Extract the [x, y] coordinate from the center of the cell holding the provided text.  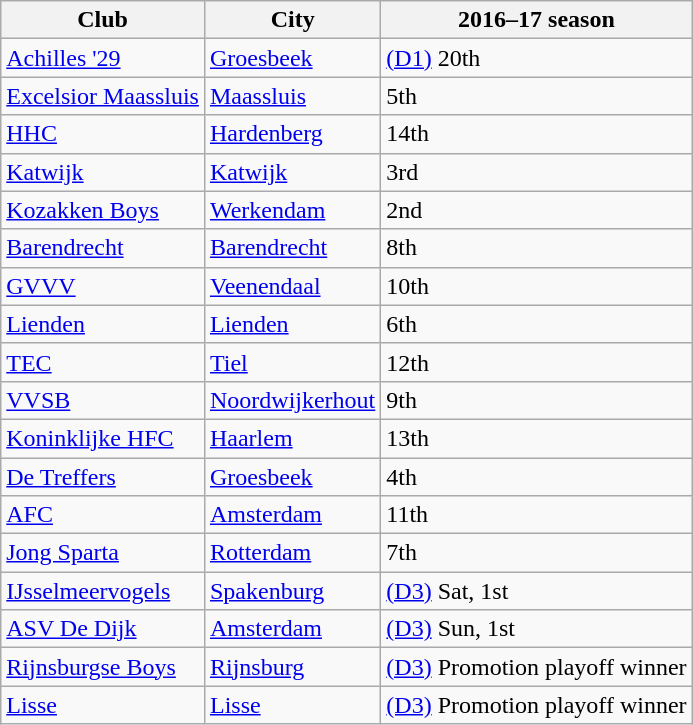
Rotterdam [292, 553]
IJsselmeervogels [103, 591]
City [292, 20]
9th [536, 400]
Spakenburg [292, 591]
Tiel [292, 362]
Excelsior Maassluis [103, 96]
13th [536, 438]
Noordwijkerhout [292, 400]
(D3) Sun, 1st [536, 629]
Kozakken Boys [103, 210]
Club [103, 20]
3rd [536, 172]
(D1) 20th [536, 58]
Maassluis [292, 96]
Achilles '29 [103, 58]
Rijnsburg [292, 667]
4th [536, 477]
12th [536, 362]
8th [536, 248]
14th [536, 134]
2nd [536, 210]
Haarlem [292, 438]
10th [536, 286]
Veenendaal [292, 286]
HHC [103, 134]
Hardenberg [292, 134]
Rijnsburgse Boys [103, 667]
(D3) Sat, 1st [536, 591]
Koninklijke HFC [103, 438]
ASV De Dijk [103, 629]
6th [536, 324]
De Treffers [103, 477]
GVVV [103, 286]
VVSB [103, 400]
AFC [103, 515]
Werkendam [292, 210]
11th [536, 515]
5th [536, 96]
2016–17 season [536, 20]
Jong Sparta [103, 553]
TEC [103, 362]
7th [536, 553]
